Output the (X, Y) coordinate of the center of the cell containing the given text.  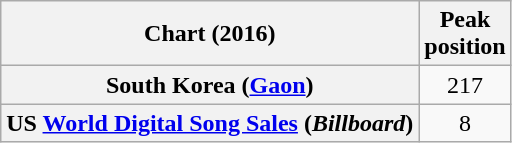
217 (465, 85)
8 (465, 123)
South Korea (Gaon) (210, 85)
Peakposition (465, 34)
Chart (2016) (210, 34)
US World Digital Song Sales (Billboard) (210, 123)
